Identify which cell holds the provided text, then report its [x, y] central coordinate. 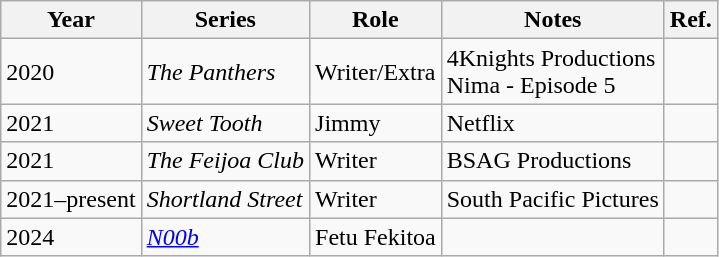
The Feijoa Club [225, 161]
N00b [225, 237]
Year [71, 20]
The Panthers [225, 72]
Shortland Street [225, 199]
BSAG Productions [552, 161]
Role [376, 20]
Sweet Tooth [225, 123]
South Pacific Pictures [552, 199]
Fetu Fekitoa [376, 237]
Notes [552, 20]
Writer/Extra [376, 72]
2021–present [71, 199]
Jimmy [376, 123]
Series [225, 20]
Ref. [690, 20]
4Knights ProductionsNima - Episode 5 [552, 72]
2020 [71, 72]
Netflix [552, 123]
2024 [71, 237]
